Scan for the cell matching the given text and deliver its (x, y) coordinate at center. 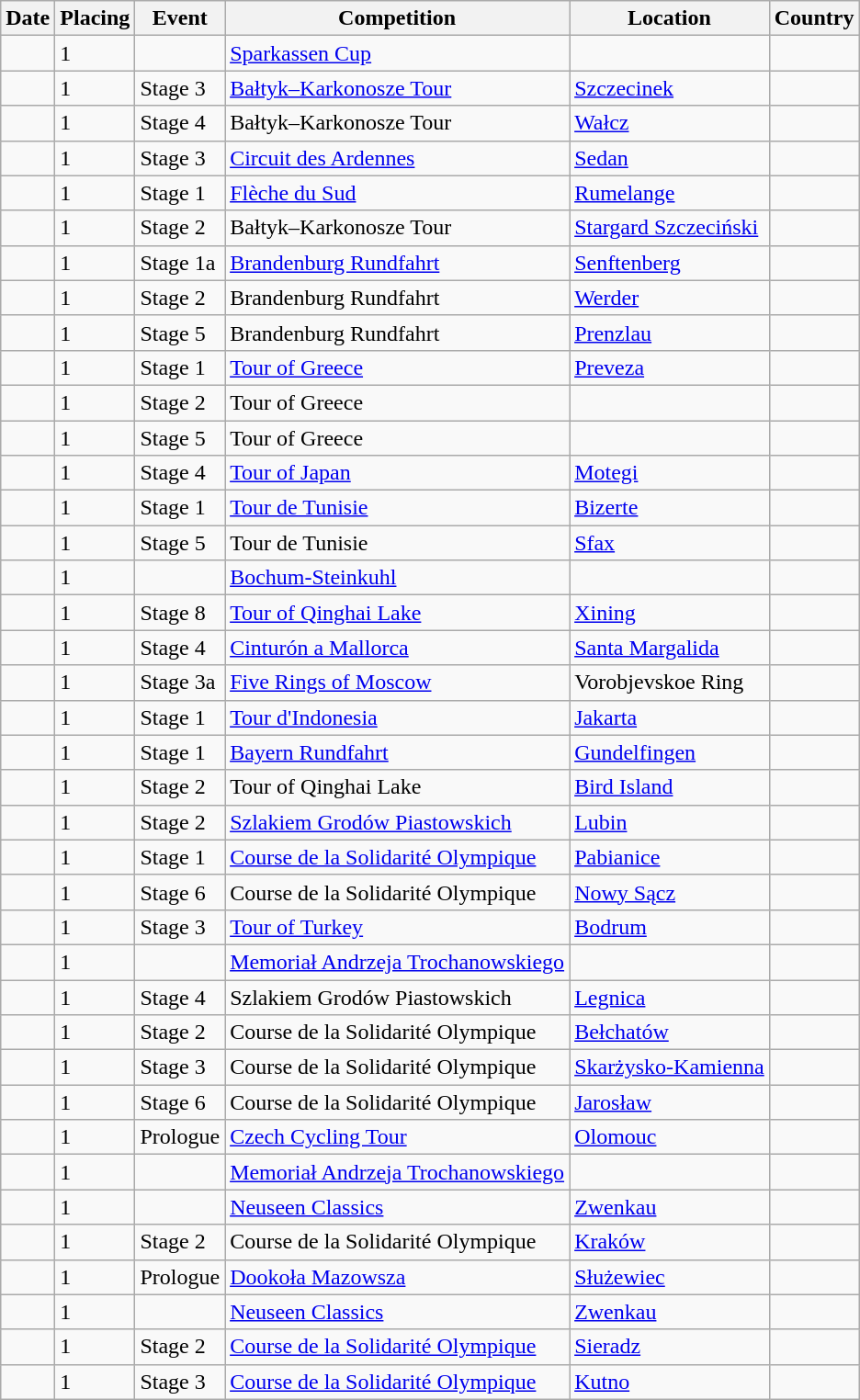
Jarosław (670, 1102)
Służewiec (670, 1277)
Lubin (670, 822)
Prenzlau (670, 333)
Country (814, 18)
Wałcz (670, 123)
Czech Cycling Tour (397, 1137)
Skarżysko-Kamienna (670, 1067)
Cinturón a Mallorca (397, 648)
Bayern Rundfahrt (397, 752)
Location (670, 18)
Stage 1a (180, 263)
Bird Island (670, 787)
Stargard Szczeciński (670, 228)
Dookoła Mazowsza (397, 1277)
Date (28, 18)
Stage 3a (180, 683)
Circuit des Ardennes (397, 158)
Rumelange (670, 193)
Legnica (670, 997)
Event (180, 18)
Tour of Japan (397, 473)
Gundelfingen (670, 752)
Motegi (670, 473)
Nowy Sącz (670, 892)
Sieradz (670, 1347)
Tour of Turkey (397, 927)
Sedan (670, 158)
Kutno (670, 1382)
Szczecinek (670, 88)
Sparkassen Cup (397, 53)
Jakarta (670, 717)
Pabianice (670, 857)
Stage 8 (180, 613)
Placing (96, 18)
Xining (670, 613)
Bodrum (670, 927)
Vorobjevskoe Ring (670, 683)
Werder (670, 298)
Sfax (670, 543)
Five Rings of Moscow (397, 683)
Santa Margalida (670, 648)
Preveza (670, 367)
Kraków (670, 1242)
Bełchatów (670, 1033)
Competition (397, 18)
Flèche du Sud (397, 193)
Tour d'Indonesia (397, 717)
Bochum-Steinkuhl (397, 578)
Senftenberg (670, 263)
Olomouc (670, 1137)
Bizerte (670, 508)
